Scan for the cell matching the given text and deliver its (X, Y) coordinate at center. 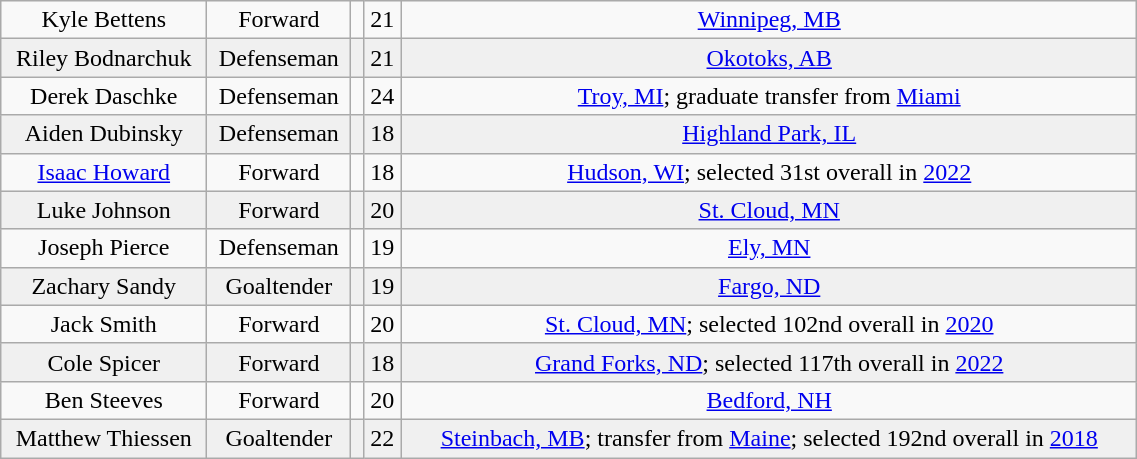
24 (382, 96)
Okotoks, AB (770, 58)
Hudson, WI; selected 31st overall in 2022 (770, 172)
22 (382, 438)
Luke Johnson (104, 210)
Fargo, ND (770, 286)
Riley Bodnarchuk (104, 58)
Aiden Dubinsky (104, 134)
Grand Forks, ND; selected 117th overall in 2022 (770, 362)
Troy, MI; graduate transfer from Miami (770, 96)
Matthew Thiessen (104, 438)
Winnipeg, MB (770, 20)
Kyle Bettens (104, 20)
Jack Smith (104, 324)
Highland Park, IL (770, 134)
Zachary Sandy (104, 286)
Steinbach, MB; transfer from Maine; selected 192nd overall in 2018 (770, 438)
Ben Steeves (104, 400)
Cole Spicer (104, 362)
Bedford, NH (770, 400)
Isaac Howard (104, 172)
Ely, MN (770, 248)
St. Cloud, MN (770, 210)
Joseph Pierce (104, 248)
St. Cloud, MN; selected 102nd overall in 2020 (770, 324)
Derek Daschke (104, 96)
